Detect which cell encompasses the target text, then output its (x, y) center coordinate. 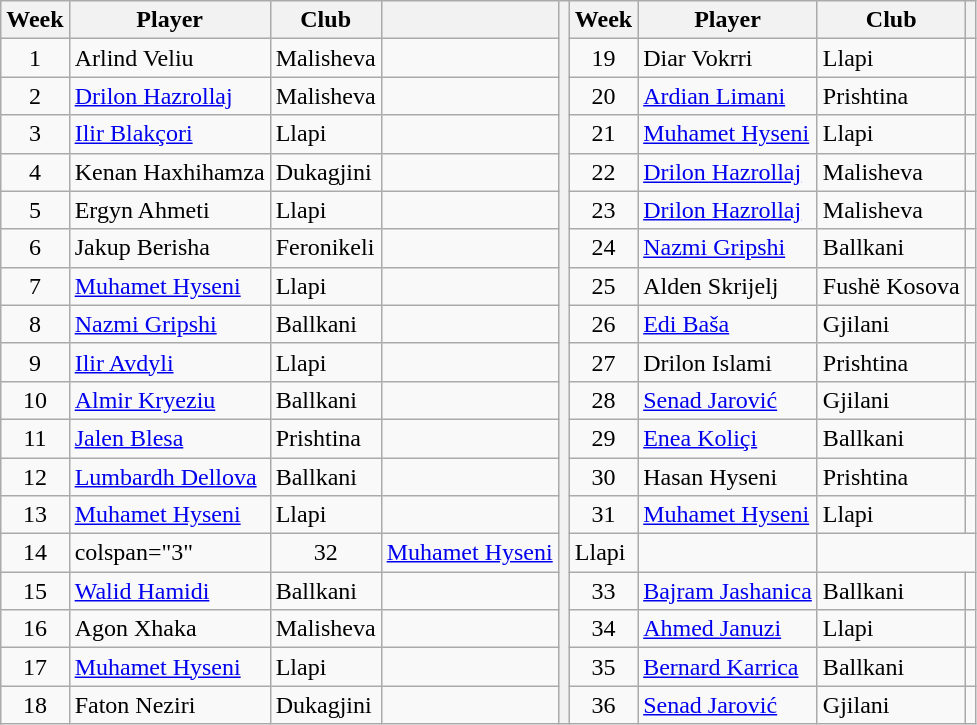
6 (35, 248)
Drilon Islami (728, 362)
25 (603, 286)
8 (35, 324)
24 (603, 248)
Ilir Blakçori (170, 134)
Diar Vokrri (728, 58)
Jakup Berisha (170, 248)
Ergyn Ahmeti (170, 210)
19 (603, 58)
18 (35, 705)
3 (35, 134)
28 (603, 400)
29 (603, 438)
Bernard Karrica (728, 667)
colspan="3" (170, 553)
1 (35, 58)
12 (35, 477)
Fushë Kosova (891, 286)
16 (35, 629)
14 (35, 553)
9 (35, 362)
13 (35, 515)
20 (603, 96)
35 (603, 667)
Edi Baša (728, 324)
31 (603, 515)
17 (35, 667)
Agon Xhaka (170, 629)
26 (603, 324)
Bajram Jashanica (728, 591)
Kenan Haxhihamza (170, 172)
2 (35, 96)
Hasan Hyseni (728, 477)
34 (603, 629)
Walid Hamidi (170, 591)
33 (603, 591)
7 (35, 286)
Feronikeli (326, 248)
Ahmed Januzi (728, 629)
5 (35, 210)
Arlind Veliu (170, 58)
Almir Kryeziu (170, 400)
32 (326, 553)
21 (603, 134)
Enea Koliçi (728, 438)
Faton Neziri (170, 705)
27 (603, 362)
Ardian Limani (728, 96)
Ilir Avdyli (170, 362)
Alden Skrijelj (728, 286)
23 (603, 210)
11 (35, 438)
Jalen Blesa (170, 438)
Lumbardh Dellova (170, 477)
4 (35, 172)
22 (603, 172)
10 (35, 400)
15 (35, 591)
36 (603, 705)
30 (603, 477)
